Determine the (x, y) coordinate at the center of the cell enclosing the given text.  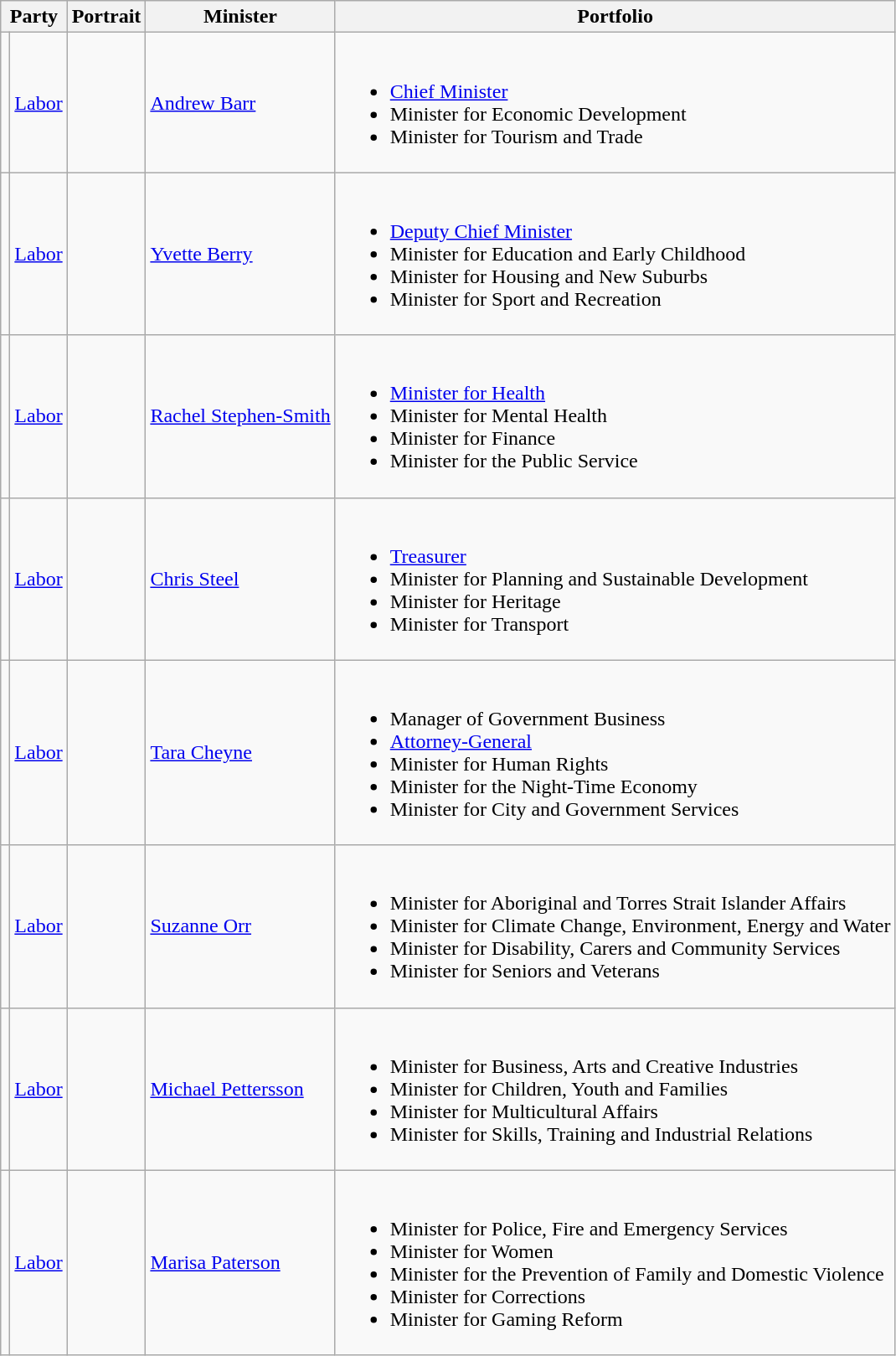
Party (33, 17)
Suzanne Orr (240, 926)
Portfolio (615, 17)
Michael Pettersson (240, 1089)
Andrew Barr (240, 102)
Yvette Berry (240, 254)
Minister for HealthMinister for Mental HealthMinister for FinanceMinister for the Public Service (615, 416)
Rachel Stephen-Smith (240, 416)
Portrait (106, 17)
Chief MinisterMinister for Economic DevelopmentMinister for Tourism and Trade (615, 102)
TreasurerMinister for Planning and Sustainable DevelopmentMinister for HeritageMinister for Transport (615, 579)
Deputy Chief MinisterMinister for Education and Early ChildhoodMinister for Housing and New SuburbsMinister for Sport and Recreation (615, 254)
Minister (240, 17)
Tara Cheyne (240, 752)
Manager of Government BusinessAttorney-GeneralMinister for Human RightsMinister for the Night-Time EconomyMinister for City and Government Services (615, 752)
Marisa Paterson (240, 1263)
Chris Steel (240, 579)
